Extract the (X, Y) coordinate from the center of the cell holding the provided text.  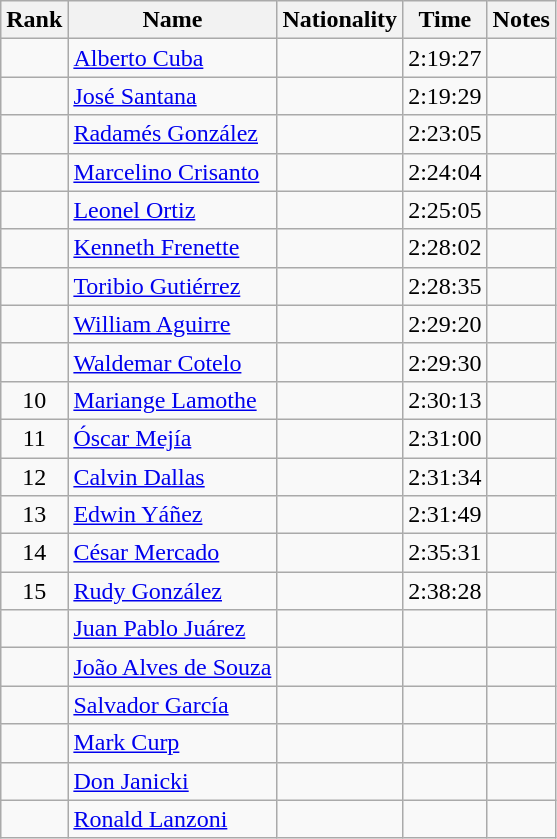
Name (172, 20)
Alberto Cuba (172, 58)
Leonel Ortiz (172, 210)
Toribio Gutiérrez (172, 286)
José Santana (172, 96)
2:31:49 (445, 515)
2:19:29 (445, 96)
2:31:34 (445, 477)
2:19:27 (445, 58)
10 (34, 400)
2:31:00 (445, 438)
Marcelino Crisanto (172, 172)
2:29:20 (445, 324)
2:30:13 (445, 400)
César Mercado (172, 553)
Kenneth Frenette (172, 248)
Ronald Lanzoni (172, 819)
Radamés González (172, 134)
2:24:04 (445, 172)
2:23:05 (445, 134)
Juan Pablo Juárez (172, 629)
Waldemar Cotelo (172, 362)
15 (34, 591)
Edwin Yáñez (172, 515)
Salvador García (172, 705)
Mariange Lamothe (172, 400)
14 (34, 553)
Rudy González (172, 591)
Óscar Mejía (172, 438)
13 (34, 515)
2:38:28 (445, 591)
2:25:05 (445, 210)
11 (34, 438)
2:28:02 (445, 248)
William Aguirre (172, 324)
Notes (521, 20)
Don Janicki (172, 781)
Calvin Dallas (172, 477)
João Alves de Souza (172, 667)
2:28:35 (445, 286)
Time (445, 20)
12 (34, 477)
2:35:31 (445, 553)
Nationality (340, 20)
2:29:30 (445, 362)
Mark Curp (172, 743)
Rank (34, 20)
